Identify which cell holds the provided text, then report its (X, Y) central coordinate. 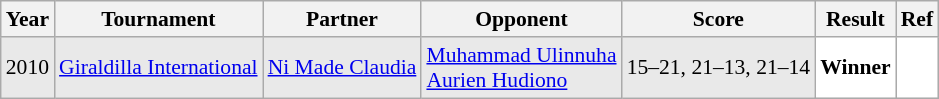
Winner (856, 68)
Score (719, 19)
Ni Made Claudia (342, 68)
Giraldilla International (158, 68)
2010 (28, 68)
Opponent (521, 19)
Ref (917, 19)
Muhammad Ulinnuha Aurien Hudiono (521, 68)
Year (28, 19)
Tournament (158, 19)
Result (856, 19)
Partner (342, 19)
15–21, 21–13, 21–14 (719, 68)
